From the cell containing the given text, extract its center point as [x, y] coordinate. 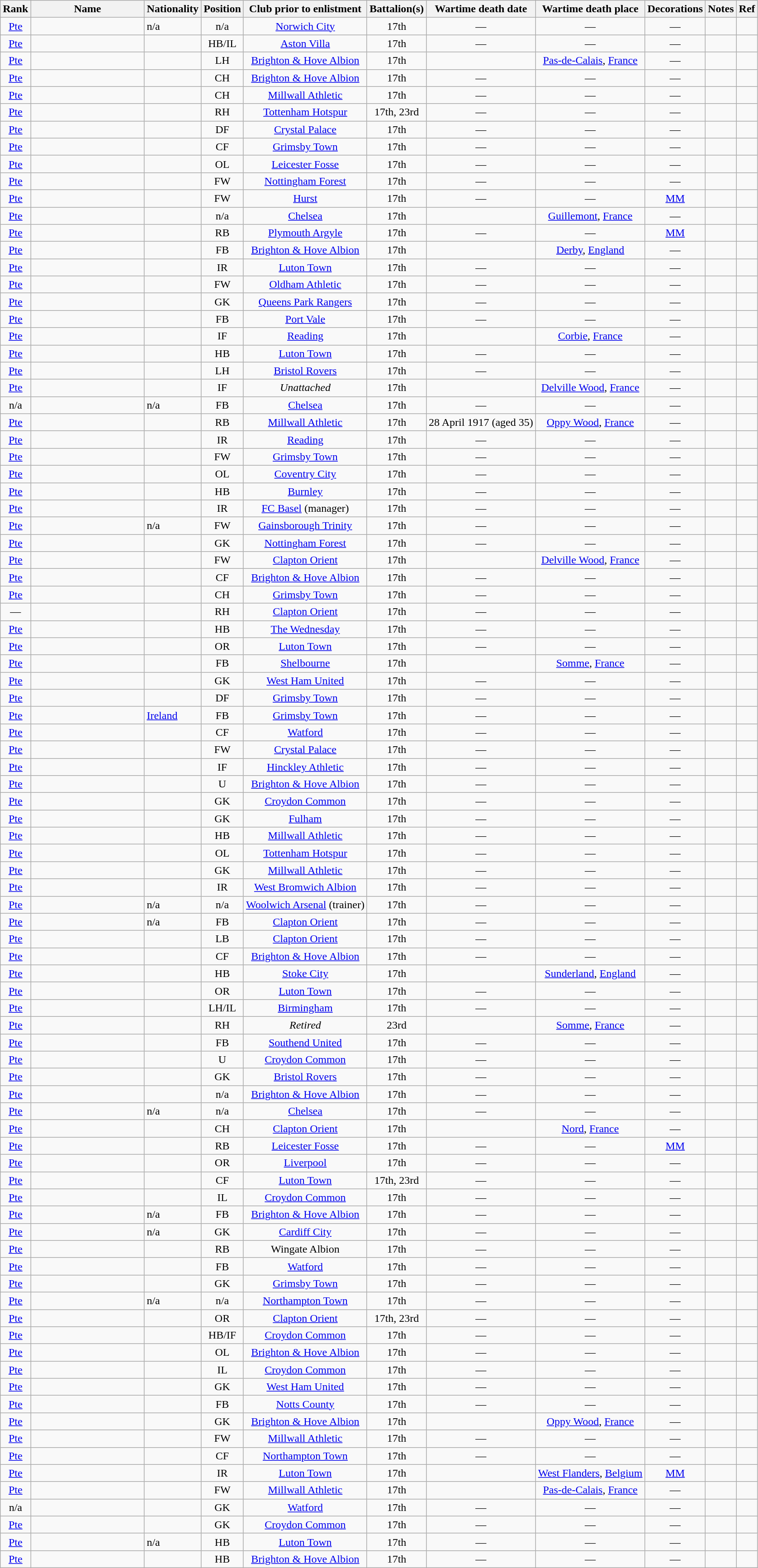
Unattached [305, 388]
Ref [747, 9]
Plymouth Argyle [305, 233]
HB/IL [223, 43]
23rd [396, 1025]
Notes [721, 9]
Decorations [675, 9]
The Wednesday [305, 629]
Nord, France [590, 1129]
28 April 1917 (aged 35) [481, 422]
Liverpool [305, 1163]
Position [223, 9]
Wartime death date [481, 9]
West Bromwich Albion [305, 887]
HB/IF [223, 1335]
Name [88, 9]
Norwich City [305, 26]
Gainsborough Trinity [305, 526]
Club prior to enlistment [305, 9]
Birmingham [305, 1008]
Fulham [305, 819]
Battalion(s) [396, 9]
Cardiff City [305, 1232]
West Flanders, Belgium [590, 1473]
Aston Villa [305, 43]
Southend United [305, 1042]
Burnley [305, 491]
Port Vale [305, 319]
Rank [15, 9]
Nationality [173, 9]
Wartime death place [590, 9]
Shelbourne [305, 663]
Notts County [305, 1404]
Hurst [305, 198]
LH/IL [223, 1008]
LB [223, 939]
FC Basel (manager) [305, 509]
Oldham Athletic [305, 285]
Derby, England [590, 250]
Hinckley Athletic [305, 767]
Wingate Albion [305, 1249]
Stoke City [305, 973]
Retired [305, 1025]
Woolwich Arsenal (trainer) [305, 905]
Ireland [173, 715]
Guillemont, France [590, 216]
Corbie, France [590, 336]
Sunderland, England [590, 973]
Queens Park Rangers [305, 302]
Coventry City [305, 474]
